Pinpoint the cell where the given text exists, returning its [X, Y] midpoint coordinate. 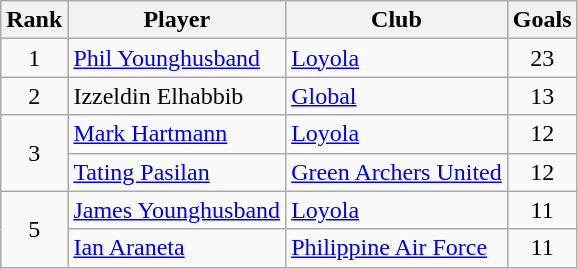
3 [34, 153]
Philippine Air Force [397, 248]
Player [177, 20]
Rank [34, 20]
Izzeldin Elhabbib [177, 96]
Green Archers United [397, 172]
James Younghusband [177, 210]
2 [34, 96]
Goals [542, 20]
Club [397, 20]
Global [397, 96]
23 [542, 58]
Phil Younghusband [177, 58]
5 [34, 229]
Ian Araneta [177, 248]
Tating Pasilan [177, 172]
1 [34, 58]
13 [542, 96]
Mark Hartmann [177, 134]
